Search for the cell housing the specified text and yield its [x, y] center coordinate. 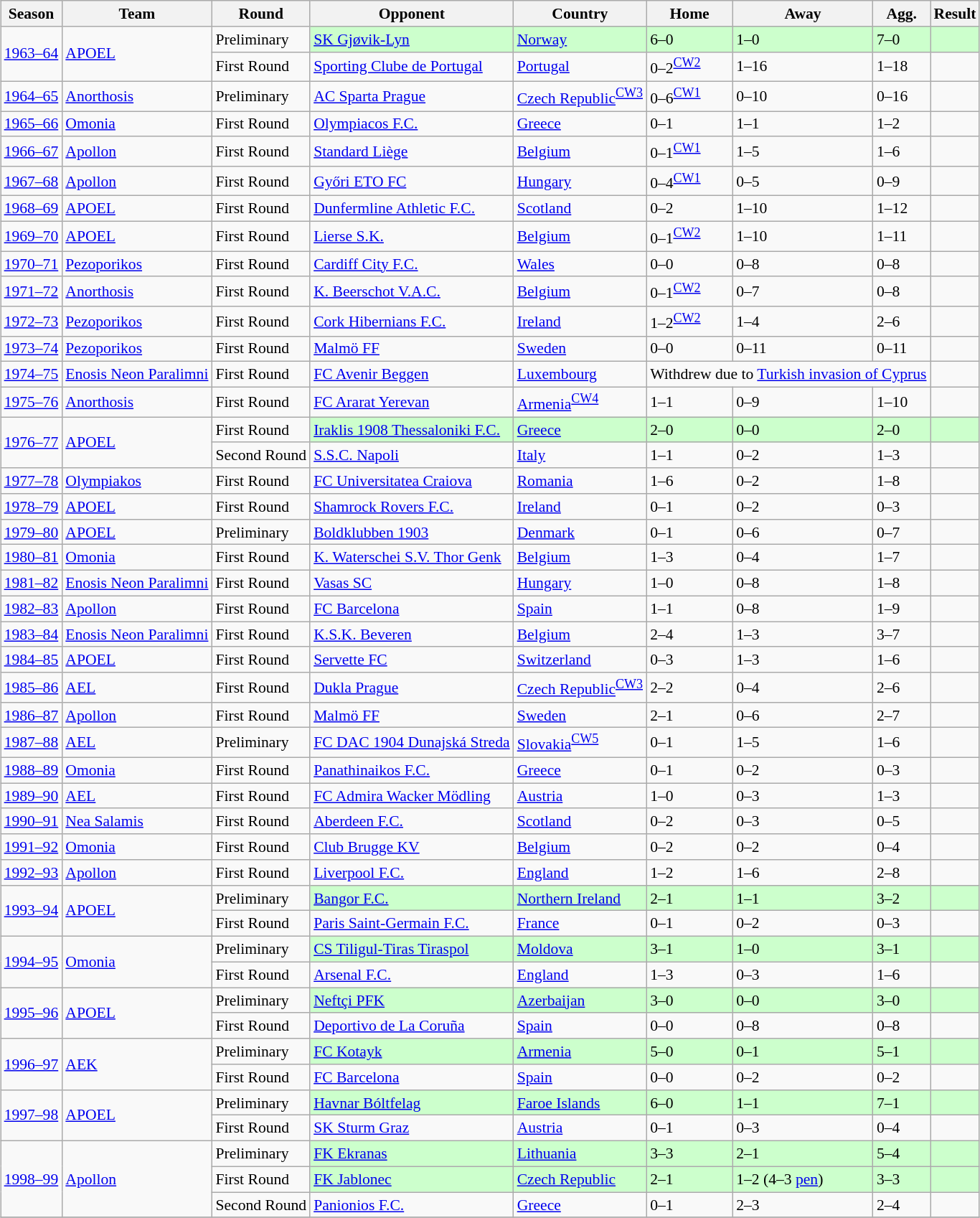
Arsenal F.C. [412, 975]
AEK [136, 1064]
SK Sturm Graz [412, 1128]
Olympiacos F.C. [412, 124]
1980–81 [32, 558]
1967–68 [32, 181]
Season [32, 14]
Armenia [580, 1051]
1978–79 [32, 507]
FK Ekranas [412, 1154]
Panionios F.C. [412, 1205]
1971–72 [32, 291]
1968–69 [32, 209]
1976–77 [32, 442]
Norway [580, 39]
Panathinaikos F.C. [412, 771]
1992–93 [32, 873]
1–11 [902, 237]
ArmeniaCW4 [580, 402]
1969–70 [32, 237]
FC Kotayk [412, 1051]
5–4 [902, 1154]
FC Admira Wacker Mödling [412, 796]
Team [136, 14]
Aberdeen F.C. [412, 822]
Boldklubben 1903 [412, 533]
Iraklis 1908 Thessaloniki F.C. [412, 430]
1974–75 [32, 375]
FC Universitatea Craiova [412, 481]
FC DAC 1904 Dunajská Streda [412, 742]
Opponent [412, 14]
Denmark [580, 533]
1993–94 [32, 912]
1988–89 [32, 771]
Győri ETO FC [412, 181]
1977–78 [32, 481]
1–18 [902, 66]
1963–64 [32, 55]
Sporting Clube de Portugal [412, 66]
1990–91 [32, 822]
2–3 [803, 1205]
Dukla Prague [412, 688]
1979–80 [32, 533]
Bangor F.C. [412, 899]
7–1 [902, 1103]
1995–96 [32, 1013]
Servette FC [412, 660]
Wales [580, 264]
1997–98 [32, 1115]
SK Gjøvik-Lyn [412, 39]
Result [954, 14]
K. Waterschei S.V. Thor Genk [412, 558]
1–4 [803, 322]
Italy [580, 456]
FK Jablonec [412, 1180]
1981–82 [32, 584]
1986–87 [32, 716]
Agg. [902, 14]
5–0 [689, 1051]
Portugal [580, 66]
1975–76 [32, 402]
Romania [580, 481]
Lithuania [580, 1154]
Switzerland [580, 660]
Nea Salamis [136, 822]
1–7 [902, 558]
3–7 [902, 634]
0–1CW1 [689, 152]
1985–86 [32, 688]
1989–90 [32, 796]
Cork Hibernians F.C. [412, 322]
1991–92 [32, 847]
Havnar Bóltfelag [412, 1103]
1970–71 [32, 264]
Czech Republic [580, 1180]
1–16 [803, 66]
2–7 [902, 716]
2–2 [689, 688]
Liverpool F.C. [412, 873]
Northern Ireland [580, 899]
7–0 [902, 39]
Moldova [580, 950]
Standard Liège [412, 152]
Luxembourg [580, 375]
1994–95 [32, 962]
Vasas SC [412, 584]
AC Sparta Prague [412, 96]
1–9 [902, 609]
S.S.C. Napoli [412, 456]
5–1 [902, 1051]
0–2CW2 [689, 66]
2–8 [902, 873]
FC Ararat Yerevan [412, 402]
K. Beerschot V.A.C. [412, 291]
0–6CW1 [689, 96]
1–2 (4–3 pen) [803, 1180]
Faroe Islands [580, 1103]
0–16 [902, 96]
1965–66 [32, 124]
1973–74 [32, 350]
Club Brugge KV [412, 847]
Deportivo de La Coruña [412, 1026]
Withdrew due to Turkish invasion of Cyprus [788, 375]
1966–67 [32, 152]
1972–73 [32, 322]
1987–88 [32, 742]
1–12 [902, 209]
0–4CW1 [689, 181]
France [580, 924]
SlovakiaCW5 [580, 742]
Paris Saint-Germain F.C. [412, 924]
Lierse S.K. [412, 237]
Dunfermline Athletic F.C. [412, 209]
1984–85 [32, 660]
1964–65 [32, 96]
K.S.K. Beveren [412, 634]
1983–84 [32, 634]
Olympiakos [136, 481]
0–10 [803, 96]
Country [580, 14]
CS Tiligul-Tiras Tiraspol [412, 950]
Home [689, 14]
3–2 [902, 899]
1996–97 [32, 1064]
Neftçi PFK [412, 1001]
FC Avenir Beggen [412, 375]
Cardiff City F.C. [412, 264]
Away [803, 14]
Shamrock Rovers F.C. [412, 507]
1982–83 [32, 609]
1–2CW2 [689, 322]
1998–99 [32, 1180]
Azerbaijan [580, 1001]
Round [261, 14]
